From the cell containing the given text, extract its center point as (x, y) coordinate. 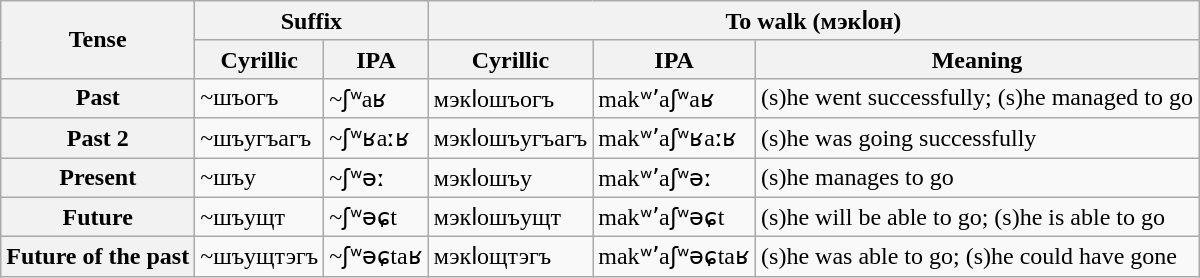
(s)he went successfully; (s)he managed to go (978, 98)
мэкӏошъугъагъ (510, 138)
Tense (98, 40)
~шъу (260, 178)
~шъущтэгъ (260, 257)
makʷʼaʃʷaʁ (674, 98)
~шъогъ (260, 98)
Meaning (978, 59)
(s)he was going successfully (978, 138)
makʷʼaʃʷʁaːʁ (674, 138)
мэкӏощтэгъ (510, 257)
(s)he manages to go (978, 178)
Future (98, 217)
мэкӏошъогъ (510, 98)
Future of the past (98, 257)
makʷʼaʃʷəː (674, 178)
мэкӏошъущт (510, 217)
мэкӏошъу (510, 178)
Suffix (312, 21)
makʷʼaʃʷəɕtaʁ (674, 257)
Present (98, 178)
~ʃʷʁaːʁ (376, 138)
(s)he will be able to go; (s)he is able to go (978, 217)
Past 2 (98, 138)
~ʃʷəː (376, 178)
~шъущт (260, 217)
~ʃʷaʁ (376, 98)
~ʃʷəɕt (376, 217)
~шъугъагъ (260, 138)
~ʃʷəɕtaʁ (376, 257)
(s)he was able to go; (s)he could have gone (978, 257)
makʷʼaʃʷəɕt (674, 217)
Past (98, 98)
To walk (мэкӏон) (813, 21)
